Provide the [X, Y] coordinate of the cell's center where the given text is located.  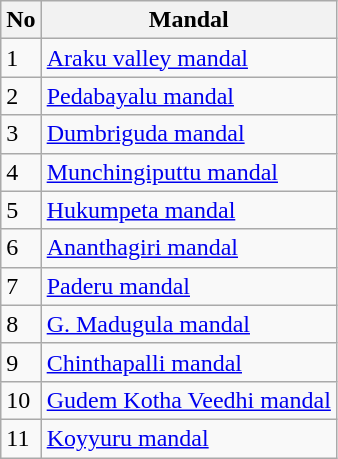
Pedabayalu mandal [188, 96]
No [21, 20]
4 [21, 172]
6 [21, 248]
Paderu mandal [188, 286]
10 [21, 400]
Araku valley mandal [188, 58]
Chinthapalli mandal [188, 362]
Gudem Kotha Veedhi mandal [188, 400]
Dumbriguda mandal [188, 134]
2 [21, 96]
8 [21, 324]
1 [21, 58]
Munchingiputtu mandal [188, 172]
Koyyuru mandal [188, 438]
9 [21, 362]
G. Madugula mandal [188, 324]
Hukumpeta mandal [188, 210]
11 [21, 438]
7 [21, 286]
Ananthagiri mandal [188, 248]
Mandal [188, 20]
5 [21, 210]
3 [21, 134]
